Scan for the cell matching the given text and deliver its [X, Y] coordinate at center. 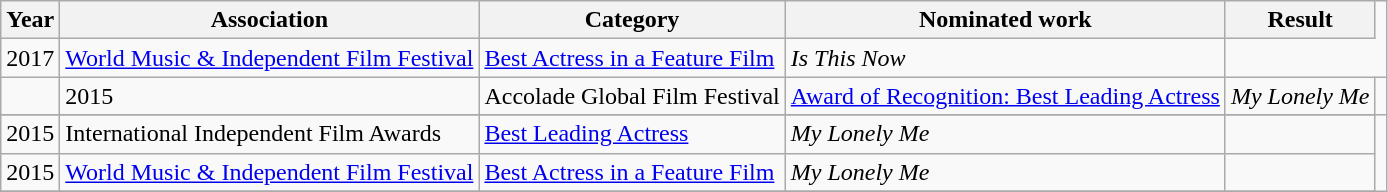
Accolade Global Film Festival [632, 96]
Nominated work [1005, 20]
Association [270, 20]
Is This Now [1005, 58]
Result [1300, 20]
International Independent Film Awards [270, 134]
Year [30, 20]
Award of Recognition: Best Leading Actress [1005, 96]
Category [632, 20]
Best Leading Actress [632, 134]
2017 [30, 58]
